Determine the [x, y] coordinate at the center of the cell enclosing the given text.  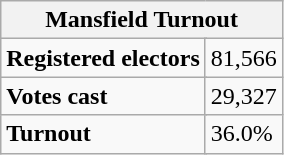
Registered electors [104, 58]
Turnout [104, 134]
81,566 [244, 58]
36.0% [244, 134]
Votes cast [104, 96]
29,327 [244, 96]
Mansfield Turnout [142, 20]
